Pinpoint the cell where the given text exists, returning its [X, Y] midpoint coordinate. 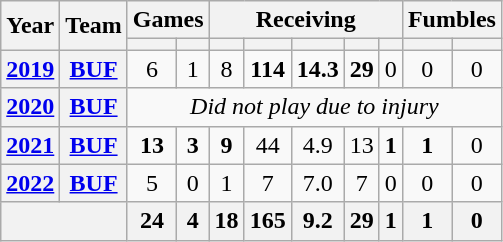
9 [226, 145]
4 [193, 221]
Receiving [306, 20]
Games [168, 20]
2020 [30, 107]
7.0 [318, 183]
3 [193, 145]
18 [226, 221]
24 [152, 221]
Team [94, 26]
44 [268, 145]
114 [268, 69]
165 [268, 221]
9.2 [318, 221]
4.9 [318, 145]
Year [30, 26]
2019 [30, 69]
8 [226, 69]
Did not play due to injury [314, 107]
5 [152, 183]
2021 [30, 145]
Fumbles [452, 20]
14.3 [318, 69]
6 [152, 69]
2022 [30, 183]
